From the cell containing the given text, extract its center point as [x, y] coordinate. 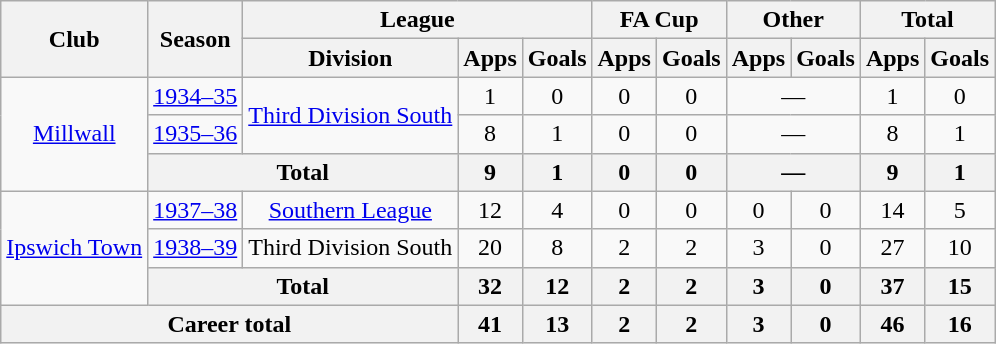
Other [793, 20]
League [418, 20]
20 [490, 248]
Career total [230, 324]
Millwall [74, 134]
37 [892, 286]
1938–39 [196, 248]
32 [490, 286]
1934–35 [196, 96]
27 [892, 248]
15 [960, 286]
1935–36 [196, 134]
Division [350, 58]
46 [892, 324]
4 [557, 210]
5 [960, 210]
1937–38 [196, 210]
FA Cup [659, 20]
13 [557, 324]
Season [196, 39]
14 [892, 210]
41 [490, 324]
10 [960, 248]
Club [74, 39]
Southern League [350, 210]
Ipswich Town [74, 248]
16 [960, 324]
